Find where the given text appears and provide that cell's center as [x, y] coordinate. 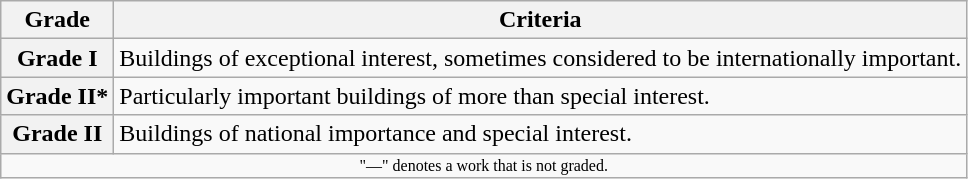
Grade [58, 20]
"—" denotes a work that is not graded. [484, 165]
Grade I [58, 58]
Buildings of exceptional interest, sometimes considered to be internationally important. [540, 58]
Grade II* [58, 96]
Grade II [58, 134]
Particularly important buildings of more than special interest. [540, 96]
Buildings of national importance and special interest. [540, 134]
Criteria [540, 20]
